Pinpoint the cell where the given text exists, returning its (X, Y) midpoint coordinate. 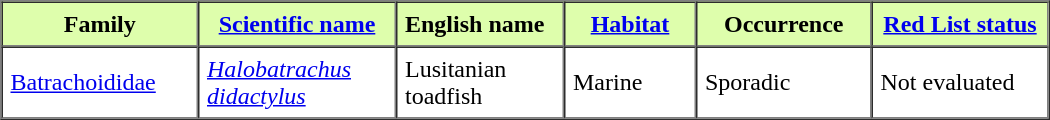
English name (480, 24)
Marine (630, 82)
Halobatrachus didactylus (297, 82)
Occurrence (784, 24)
Habitat (630, 24)
Batrachoididae (100, 82)
Sporadic (784, 82)
Scientific name (297, 24)
Not evaluated (960, 82)
Family (100, 24)
Lusitanian toadfish (480, 82)
Red List status (960, 24)
